Search for the cell housing the specified text and yield its (x, y) center coordinate. 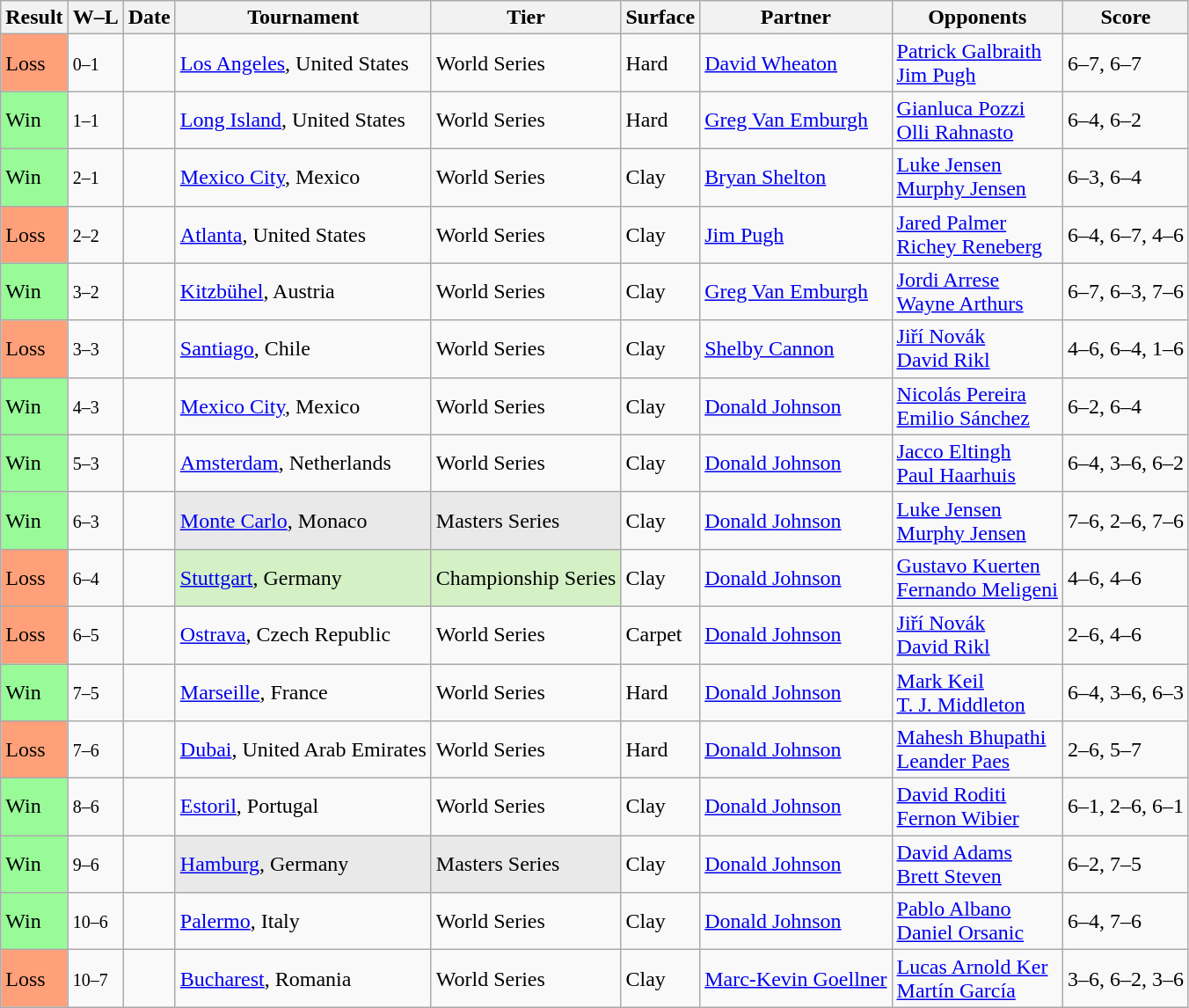
3–3 (95, 348)
6–4, 6–7, 4–6 (1126, 234)
7–6, 2–6, 7–6 (1126, 521)
Lucas Arnold Ker Martín García (977, 978)
6–7, 6–7 (1126, 63)
4–6, 6–4, 1–6 (1126, 348)
Carpet (660, 635)
Jacco Eltingh Paul Haarhuis (977, 463)
Amsterdam, Netherlands (303, 463)
2–1 (95, 178)
9–6 (95, 864)
Bryan Shelton (796, 178)
W–L (95, 18)
Palermo, Italy (303, 922)
6–2, 6–4 (1126, 406)
4–3 (95, 406)
6–4, 7–6 (1126, 922)
7–6 (95, 749)
6–3 (95, 521)
6–5 (95, 635)
Championship Series (526, 577)
2–6, 4–6 (1126, 635)
Stuttgart, Germany (303, 577)
10–7 (95, 978)
Jim Pugh (796, 234)
Tier (526, 18)
4–6, 4–6 (1126, 577)
Kitzbühel, Austria (303, 292)
Atlanta, United States (303, 234)
1–1 (95, 120)
6–3, 6–4 (1126, 178)
Marc-Kevin Goellner (796, 978)
Date (150, 18)
5–3 (95, 463)
6–4, 3–6, 6–3 (1126, 691)
7–5 (95, 691)
3–2 (95, 292)
6–4, 6–2 (1126, 120)
Mahesh Bhupathi Leander Paes (977, 749)
6–4, 3–6, 6–2 (1126, 463)
Tournament (303, 18)
2–2 (95, 234)
8–6 (95, 807)
Gianluca Pozzi Olli Rahnasto (977, 120)
6–4 (95, 577)
Dubai, United Arab Emirates (303, 749)
Estoril, Portugal (303, 807)
Partner (796, 18)
Santiago, Chile (303, 348)
Marseille, France (303, 691)
David Adams Brett Steven (977, 864)
3–6, 6–2, 3–6 (1126, 978)
Score (1126, 18)
Ostrava, Czech Republic (303, 635)
Surface (660, 18)
Gustavo Kuerten Fernando Meligeni (977, 577)
6–1, 2–6, 6–1 (1126, 807)
Opponents (977, 18)
Long Island, United States (303, 120)
2–6, 5–7 (1126, 749)
Patrick Galbraith Jim Pugh (977, 63)
Monte Carlo, Monaco (303, 521)
Bucharest, Romania (303, 978)
6–2, 7–5 (1126, 864)
Jared Palmer Richey Reneberg (977, 234)
Result (34, 18)
Pablo Albano Daniel Orsanic (977, 922)
6–7, 6–3, 7–6 (1126, 292)
Nicolás Pereira Emilio Sánchez (977, 406)
Shelby Cannon (796, 348)
Mark Keil T. J. Middleton (977, 691)
10–6 (95, 922)
Los Angeles, United States (303, 63)
Hamburg, Germany (303, 864)
Jordi Arrese Wayne Arthurs (977, 292)
David Wheaton (796, 63)
0–1 (95, 63)
David Roditi Fernon Wibier (977, 807)
